Provide the [x, y] coordinate of the cell's center where the given text is located.  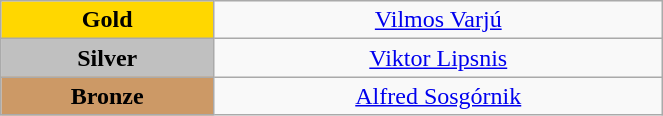
Viktor Lipsnis [438, 58]
Gold [108, 20]
Vilmos Varjú [438, 20]
Alfred Sosgórnik [438, 96]
Bronze [108, 96]
Silver [108, 58]
